Detect which cell encompasses the target text, then output its [x, y] center coordinate. 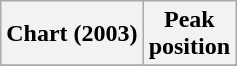
Peakposition [189, 34]
Chart (2003) [72, 34]
